Return [x, y] of the center of cell containing provided text 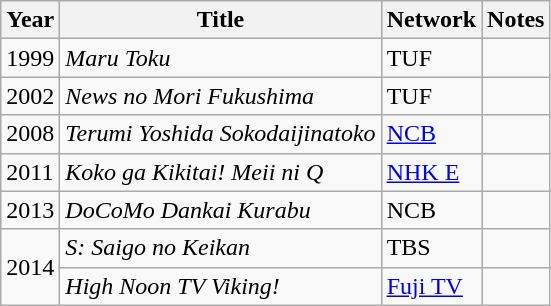
Year [30, 20]
Fuji TV [431, 286]
2013 [30, 210]
Title [220, 20]
Network [431, 20]
DoCoMo Dankai Kurabu [220, 210]
2008 [30, 134]
Koko ga Kikitai! Meii ni Q [220, 172]
2002 [30, 96]
High Noon TV Viking! [220, 286]
NHK E [431, 172]
2011 [30, 172]
Notes [516, 20]
TBS [431, 248]
Terumi Yoshida Sokodaijinatoko [220, 134]
1999 [30, 58]
2014 [30, 267]
News no Mori Fukushima [220, 96]
S: Saigo no Keikan [220, 248]
Maru Toku [220, 58]
